Return the [X, Y] coordinate for the center point of the cell that contains the specified text.  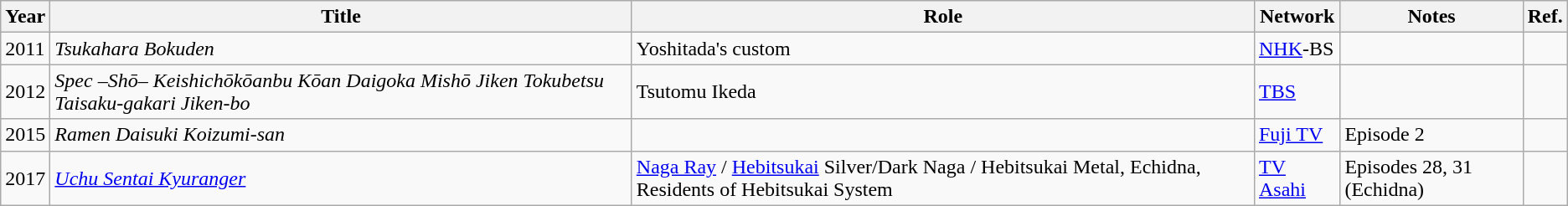
NHK-BS [1297, 49]
Year [25, 17]
Ramen Daisuki Koizumi-san [341, 135]
Episode 2 [1431, 135]
Naga Ray / Hebitsukai Silver/Dark Naga / Hebitsukai Metal, Echidna, Residents of Hebitsukai System [943, 178]
TV Asahi [1297, 178]
Notes [1431, 17]
Tsukahara Bokuden [341, 49]
Spec –Shō– Keishichōkōanbu Kōan Daigoka Mishō Jiken Tokubetsu Taisaku-gakari Jiken-bo [341, 92]
2011 [25, 49]
Title [341, 17]
Role [943, 17]
Yoshitada's custom [943, 49]
Ref. [1545, 17]
Network [1297, 17]
Fuji TV [1297, 135]
TBS [1297, 92]
Uchu Sentai Kyuranger [341, 178]
Tsutomu Ikeda [943, 92]
2017 [25, 178]
Episodes 28, 31 (Echidna) [1431, 178]
2012 [25, 92]
2015 [25, 135]
